Output the (X, Y) coordinate of the center of the cell containing the given text.  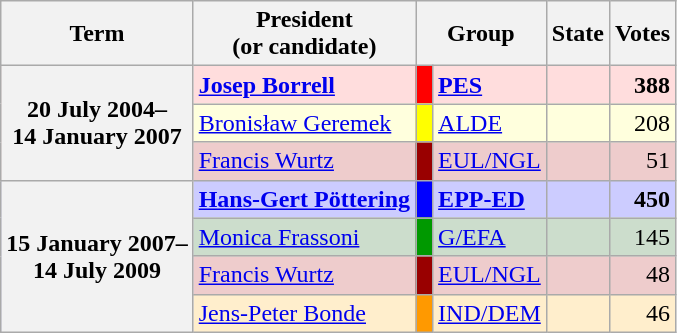
Term (97, 34)
State (578, 34)
President(or candidate) (304, 34)
Monica Frassoni (304, 237)
Hans-Gert Pöttering (304, 199)
G/EFA (490, 237)
Jens-Peter Bonde (304, 313)
15 January 2007–14 July 2009 (97, 256)
46 (642, 313)
Group (482, 34)
51 (642, 161)
450 (642, 199)
48 (642, 275)
Josep Borrell (304, 85)
388 (642, 85)
IND/DEM (490, 313)
208 (642, 123)
145 (642, 237)
20 July 2004–14 January 2007 (97, 123)
EPP-ED (490, 199)
Bronisław Geremek (304, 123)
PES (490, 85)
Votes (642, 34)
ALDE (490, 123)
